Return [X, Y] of the center of cell containing provided text 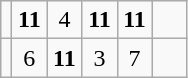
6 [30, 58]
3 [100, 58]
4 [64, 20]
7 [134, 58]
